Search for the cell housing the specified text and yield its [x, y] center coordinate. 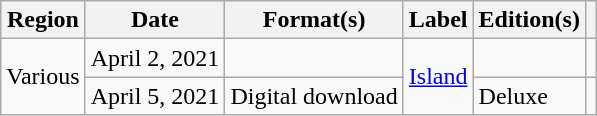
Digital download [314, 96]
Date [155, 20]
Region [43, 20]
Deluxe [529, 96]
Various [43, 77]
Label [438, 20]
Edition(s) [529, 20]
Format(s) [314, 20]
April 5, 2021 [155, 96]
April 2, 2021 [155, 58]
Island [438, 77]
